Locate the cell with the specified text and output its (X, Y) center coordinate. 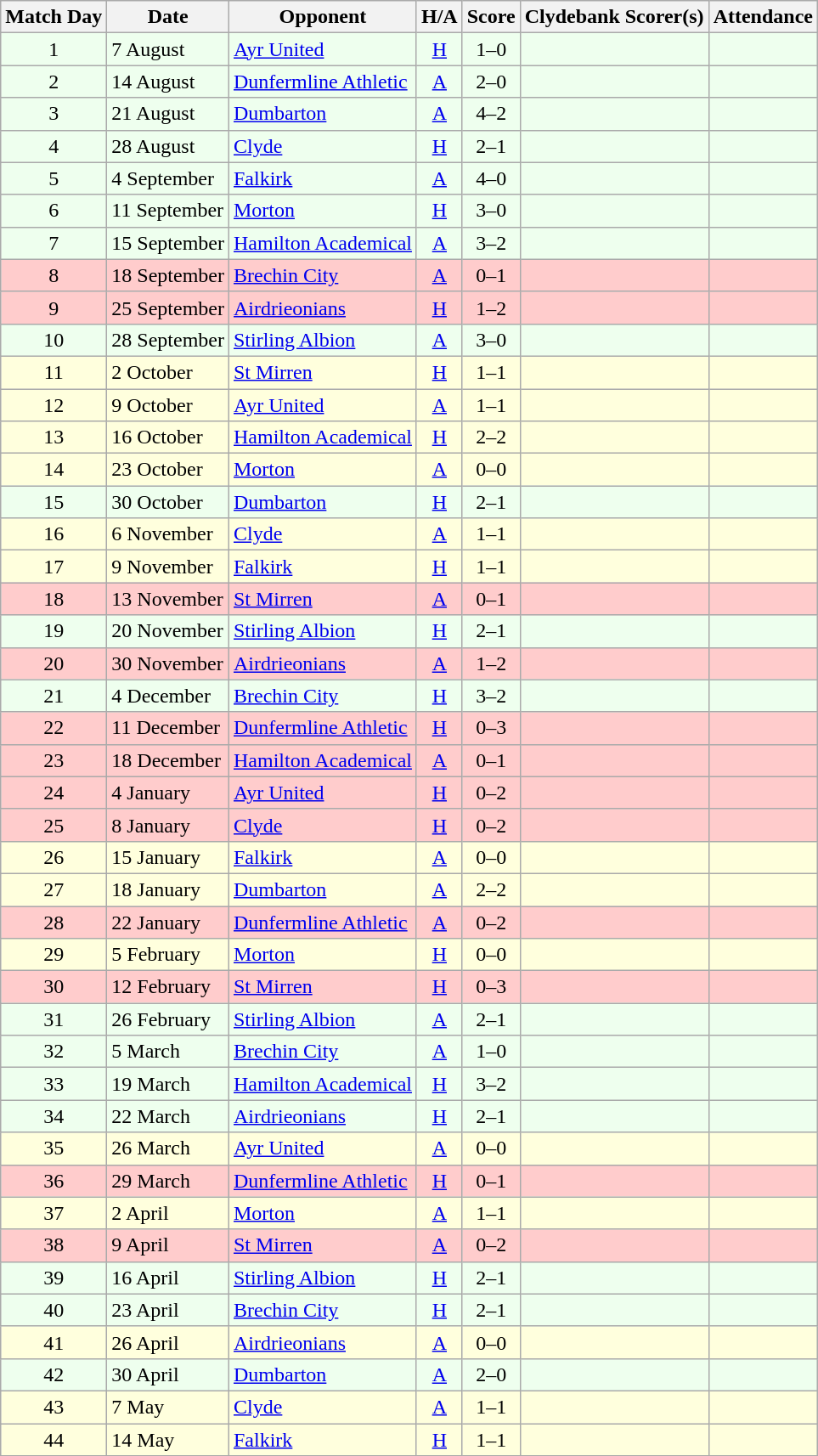
22 (54, 728)
19 (54, 631)
16 October (168, 437)
35 (54, 1148)
36 (54, 1181)
23 (54, 760)
26 April (168, 1342)
18 September (168, 275)
40 (54, 1310)
34 (54, 1116)
15 (54, 502)
17 (54, 567)
43 (54, 1407)
20 November (168, 631)
30 October (168, 502)
29 (54, 955)
25 September (168, 308)
22 March (168, 1116)
4 September (168, 178)
6 November (168, 534)
11 (54, 372)
5 February (168, 955)
9 November (168, 567)
5 (54, 178)
16 April (168, 1278)
Attendance (763, 17)
4–0 (491, 178)
42 (54, 1374)
14 (54, 470)
7 (54, 243)
23 October (168, 470)
15 January (168, 857)
30 April (168, 1374)
Score (491, 17)
4 January (168, 793)
30 November (168, 663)
26 March (168, 1148)
28 September (168, 340)
8 (54, 275)
32 (54, 1052)
Clydebank Scorer(s) (614, 17)
26 (54, 857)
6 (54, 211)
41 (54, 1342)
4 (54, 146)
13 (54, 437)
21 (54, 696)
2 (54, 82)
9 October (168, 405)
14 May (168, 1440)
Opponent (323, 17)
18 (54, 599)
39 (54, 1278)
22 January (168, 922)
25 (54, 825)
33 (54, 1084)
19 March (168, 1084)
44 (54, 1440)
11 September (168, 211)
1 (54, 49)
14 August (168, 82)
5 March (168, 1052)
37 (54, 1213)
18 January (168, 889)
28 August (168, 146)
26 February (168, 1019)
21 August (168, 114)
18 December (168, 760)
11 December (168, 728)
4 December (168, 696)
13 November (168, 599)
31 (54, 1019)
27 (54, 889)
12 February (168, 987)
29 March (168, 1181)
10 (54, 340)
9 (54, 308)
30 (54, 987)
20 (54, 663)
7 May (168, 1407)
3 (54, 114)
15 September (168, 243)
16 (54, 534)
9 April (168, 1245)
24 (54, 793)
Date (168, 17)
38 (54, 1245)
12 (54, 405)
23 April (168, 1310)
2 October (168, 372)
28 (54, 922)
H/A (439, 17)
8 January (168, 825)
7 August (168, 49)
Match Day (54, 17)
4–2 (491, 114)
2 April (168, 1213)
